Extract the [x, y] coordinate from the center of the cell holding the provided text.  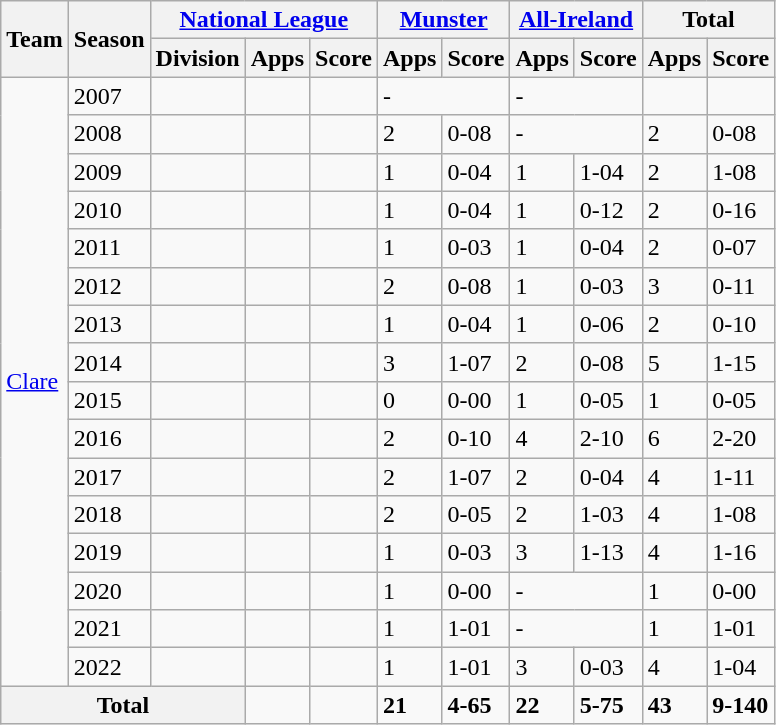
43 [674, 705]
21 [409, 705]
2019 [109, 553]
9-140 [741, 705]
0 [409, 400]
2-10 [608, 438]
1-16 [741, 553]
2-20 [741, 438]
2022 [109, 667]
2014 [109, 362]
Clare [35, 382]
0-11 [741, 286]
2012 [109, 286]
1-13 [608, 553]
Team [35, 39]
2018 [109, 515]
All-Ireland [576, 20]
2013 [109, 324]
6 [674, 438]
5-75 [608, 705]
2010 [109, 210]
22 [542, 705]
2016 [109, 438]
4-65 [476, 705]
1-11 [741, 477]
2017 [109, 477]
2021 [109, 629]
5 [674, 362]
0-12 [608, 210]
2008 [109, 134]
National League [264, 20]
0-07 [741, 248]
Munster [443, 20]
2015 [109, 400]
Season [109, 39]
2011 [109, 248]
Division [198, 58]
1-03 [608, 515]
2020 [109, 591]
0-16 [741, 210]
2009 [109, 172]
0-06 [608, 324]
2007 [109, 96]
1-15 [741, 362]
